Return the [X, Y] coordinate for the center point of the cell that contains the specified text.  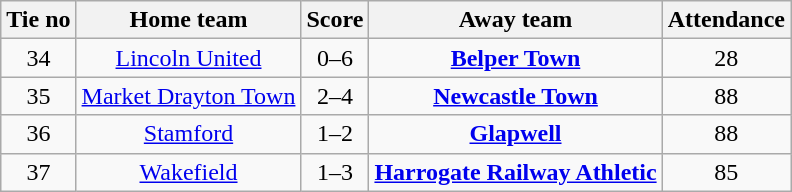
Away team [516, 20]
28 [726, 58]
Wakefield [188, 172]
85 [726, 172]
Home team [188, 20]
Newcastle Town [516, 96]
Attendance [726, 20]
34 [38, 58]
1–3 [335, 172]
36 [38, 134]
Stamford [188, 134]
35 [38, 96]
Tie no [38, 20]
Glapwell [516, 134]
0–6 [335, 58]
37 [38, 172]
Market Drayton Town [188, 96]
1–2 [335, 134]
Score [335, 20]
Belper Town [516, 58]
Harrogate Railway Athletic [516, 172]
2–4 [335, 96]
Lincoln United [188, 58]
